Detect which cell encompasses the target text, then output its (x, y) center coordinate. 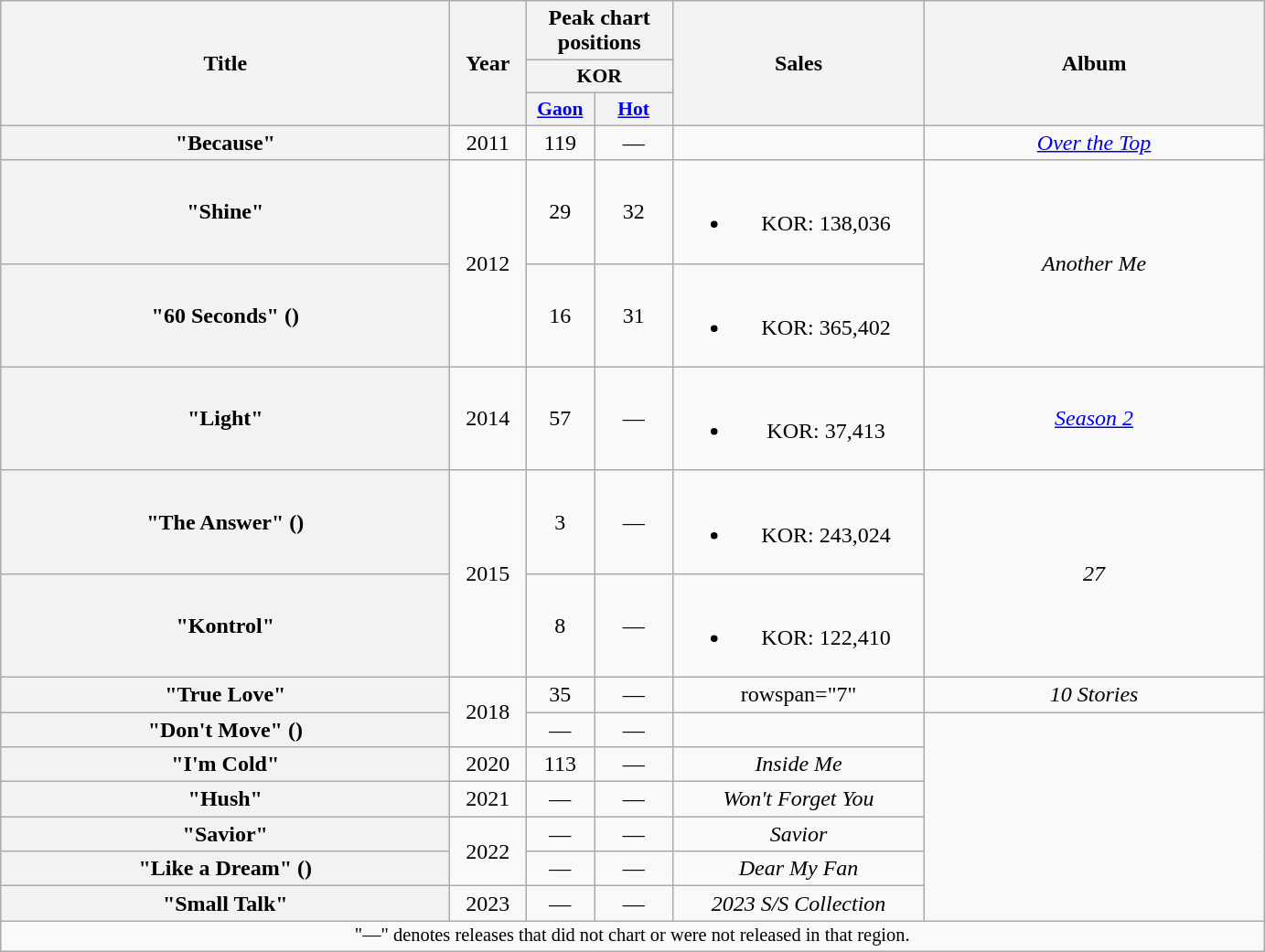
rowspan="7" (798, 694)
KOR: 365,402 (798, 315)
2011 (488, 143)
31 (634, 315)
"Like a Dream" () (225, 869)
Inside Me (798, 765)
3 (560, 521)
2023 (488, 904)
2022 (488, 851)
2020 (488, 765)
"Don't Move" () (225, 729)
"Because" (225, 143)
119 (560, 143)
2023 S/S Collection (798, 904)
KOR: 37,413 (798, 419)
2015 (488, 573)
KOR (600, 77)
"Light" (225, 419)
"—" denotes releases that did not chart or were not released in that region. (633, 936)
16 (560, 315)
"Shine" (225, 212)
Another Me (1094, 263)
2014 (488, 419)
"Savior" (225, 834)
35 (560, 694)
Title (225, 63)
Won't Forget You (798, 799)
Album (1094, 63)
"The Answer" () (225, 521)
"Hush" (225, 799)
Gaon (560, 109)
Savior (798, 834)
113 (560, 765)
27 (1094, 573)
29 (560, 212)
"I'm Cold" (225, 765)
"Small Talk" (225, 904)
10 Stories (1094, 694)
KOR: 138,036 (798, 212)
Year (488, 63)
57 (560, 419)
2012 (488, 263)
"Kontrol" (225, 626)
8 (560, 626)
"True Love" (225, 694)
Peak chart positions (600, 31)
Hot (634, 109)
2021 (488, 799)
KOR: 122,410 (798, 626)
Season 2 (1094, 419)
2018 (488, 711)
Dear My Fan (798, 869)
"60 Seconds" () (225, 315)
32 (634, 212)
KOR: 243,024 (798, 521)
Over the Top (1094, 143)
Sales (798, 63)
